Output the (X, Y) coordinate of the center of the cell containing the given text.  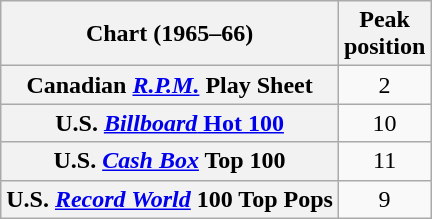
Peakposition (384, 34)
U.S. Record World 100 Top Pops (170, 199)
U.S. Billboard Hot 100 (170, 123)
10 (384, 123)
2 (384, 85)
Chart (1965–66) (170, 34)
9 (384, 199)
U.S. Cash Box Top 100 (170, 161)
11 (384, 161)
Canadian R.P.M. Play Sheet (170, 85)
